From the cell containing the given text, extract its center point as (X, Y) coordinate. 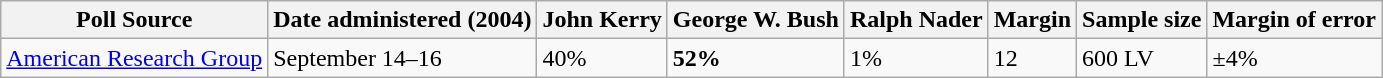
±4% (1294, 58)
Poll Source (134, 20)
George W. Bush (756, 20)
40% (602, 58)
Date administered (2004) (402, 20)
September 14–16 (402, 58)
John Kerry (602, 20)
Margin of error (1294, 20)
Margin (1032, 20)
Ralph Nader (916, 20)
52% (756, 58)
600 LV (1142, 58)
American Research Group (134, 58)
Sample size (1142, 20)
1% (916, 58)
12 (1032, 58)
